Pinpoint the cell where the given text exists, returning its (x, y) midpoint coordinate. 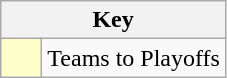
Teams to Playoffs (134, 58)
Key (114, 20)
